Scan for the cell matching the given text and deliver its (X, Y) coordinate at center. 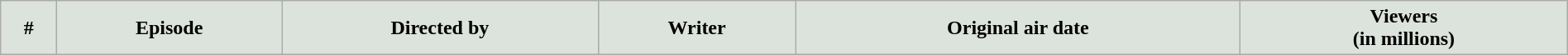
Directed by (440, 28)
Viewers(in millions) (1404, 28)
Episode (170, 28)
Writer (696, 28)
Original air date (1017, 28)
# (29, 28)
